Pinpoint the cell where the given text exists, returning its (X, Y) midpoint coordinate. 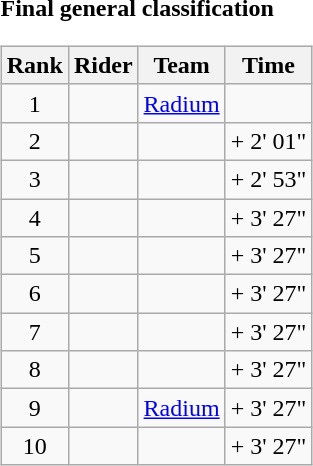
7 (34, 332)
Time (268, 65)
5 (34, 256)
1 (34, 103)
3 (34, 179)
10 (34, 446)
Rank (34, 65)
9 (34, 408)
Rider (103, 65)
8 (34, 370)
4 (34, 217)
2 (34, 141)
6 (34, 294)
+ 2' 53" (268, 179)
+ 2' 01" (268, 141)
Team (182, 65)
